Identify which cell holds the provided text, then report its [x, y] central coordinate. 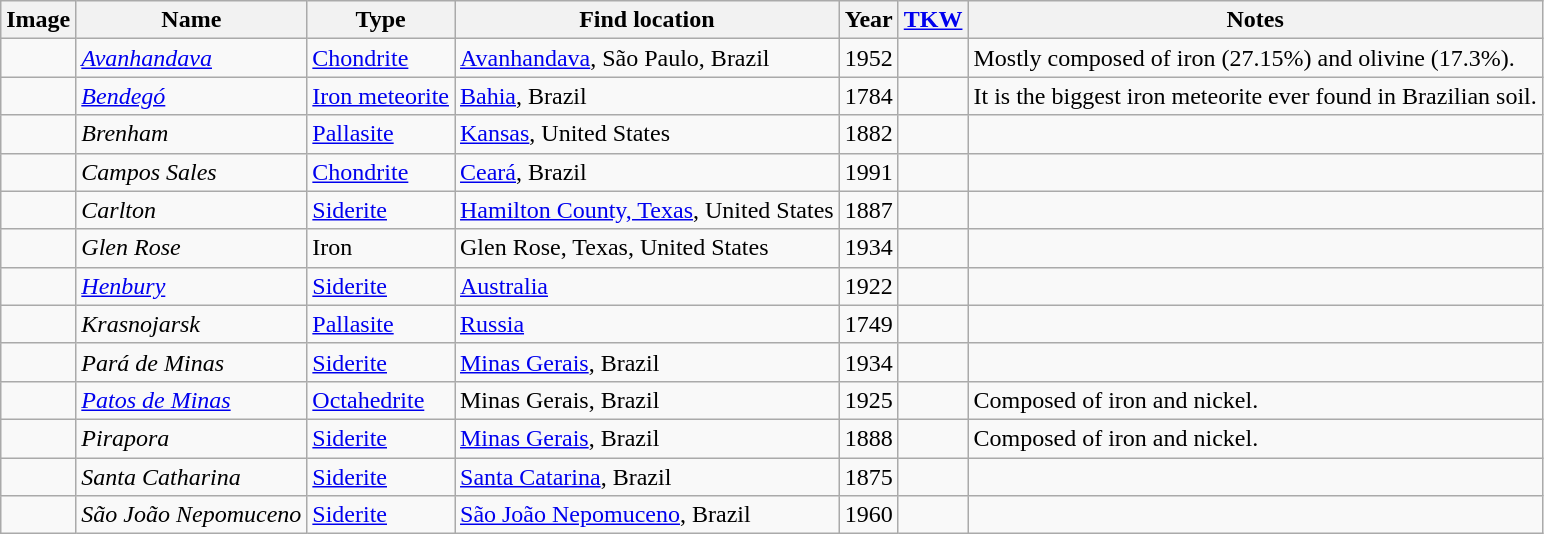
Type [381, 20]
1960 [868, 515]
Year [868, 20]
Bahia, Brazil [646, 96]
Bendegó [192, 96]
Ceará, Brazil [646, 172]
Notes [1255, 20]
Name [192, 20]
It is the biggest iron meteorite ever found in Brazilian soil. [1255, 96]
1888 [868, 438]
Glen Rose, Texas, United States [646, 248]
Henbury [192, 286]
1952 [868, 58]
Campos Sales [192, 172]
Patos de Minas [192, 400]
Kansas, United States [646, 134]
TKW [933, 20]
Hamilton County, Texas, United States [646, 210]
Pará de Minas [192, 362]
Santa Catarina, Brazil [646, 477]
1882 [868, 134]
1925 [868, 400]
Carlton [192, 210]
1749 [868, 324]
Avanhandava, São Paulo, Brazil [646, 58]
Krasnojarsk [192, 324]
1875 [868, 477]
Octahedrite [381, 400]
1784 [868, 96]
Australia [646, 286]
São João Nepomuceno, Brazil [646, 515]
Avanhandava [192, 58]
Russia [646, 324]
1991 [868, 172]
Mostly composed of iron (27.15%) and olivine (17.3%). [1255, 58]
São João Nepomuceno [192, 515]
Pirapora [192, 438]
Find location [646, 20]
1887 [868, 210]
Iron meteorite [381, 96]
Iron [381, 248]
Santa Catharina [192, 477]
1922 [868, 286]
Glen Rose [192, 248]
Image [38, 20]
Brenham [192, 134]
